Output the (x, y) coordinate of the center of the cell containing the given text.  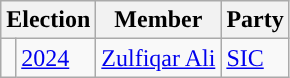
SIC (255, 58)
Zulfiqar Ali (158, 58)
Member (158, 20)
Election (48, 20)
Party (255, 20)
2024 (56, 58)
